For the text-containing cell, return its midpoint in [X, Y] coordinate format. 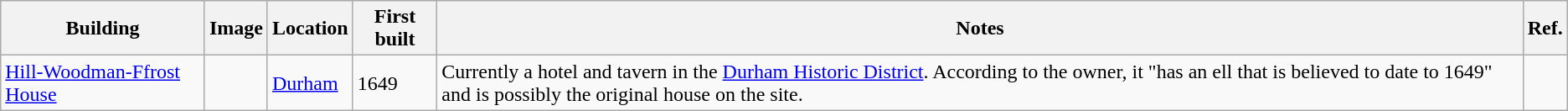
Durham [310, 82]
Building [103, 29]
Hill-Woodman-Ffrost House [103, 82]
1649 [395, 82]
Location [310, 29]
Image [236, 29]
Ref. [1545, 29]
First built [395, 29]
Notes [980, 29]
